Return the [x, y] coordinate for the center point of the cell that contains the specified text.  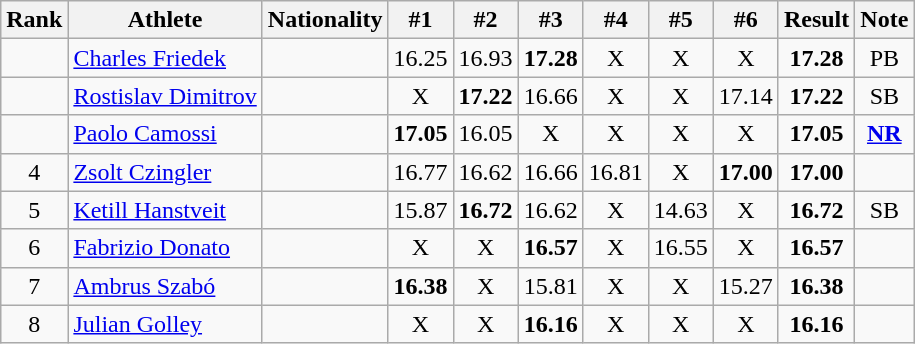
15.87 [420, 210]
6 [34, 248]
8 [34, 324]
Rank [34, 20]
NR [884, 134]
16.05 [486, 134]
Ambrus Szabó [165, 286]
Athlete [165, 20]
16.55 [680, 248]
16.77 [420, 172]
Nationality [325, 20]
4 [34, 172]
7 [34, 286]
#2 [486, 20]
#1 [420, 20]
Rostislav Dimitrov [165, 96]
Julian Golley [165, 324]
14.63 [680, 210]
Result [816, 20]
Zsolt Czingler [165, 172]
Fabrizio Donato [165, 248]
#6 [746, 20]
16.25 [420, 58]
Paolo Camossi [165, 134]
17.14 [746, 96]
16.93 [486, 58]
#5 [680, 20]
Ketill Hanstveit [165, 210]
PB [884, 58]
16.81 [616, 172]
5 [34, 210]
#3 [550, 20]
#4 [616, 20]
Note [884, 20]
Charles Friedek [165, 58]
15.81 [550, 286]
15.27 [746, 286]
